Return [X, Y] of the center of cell containing provided text 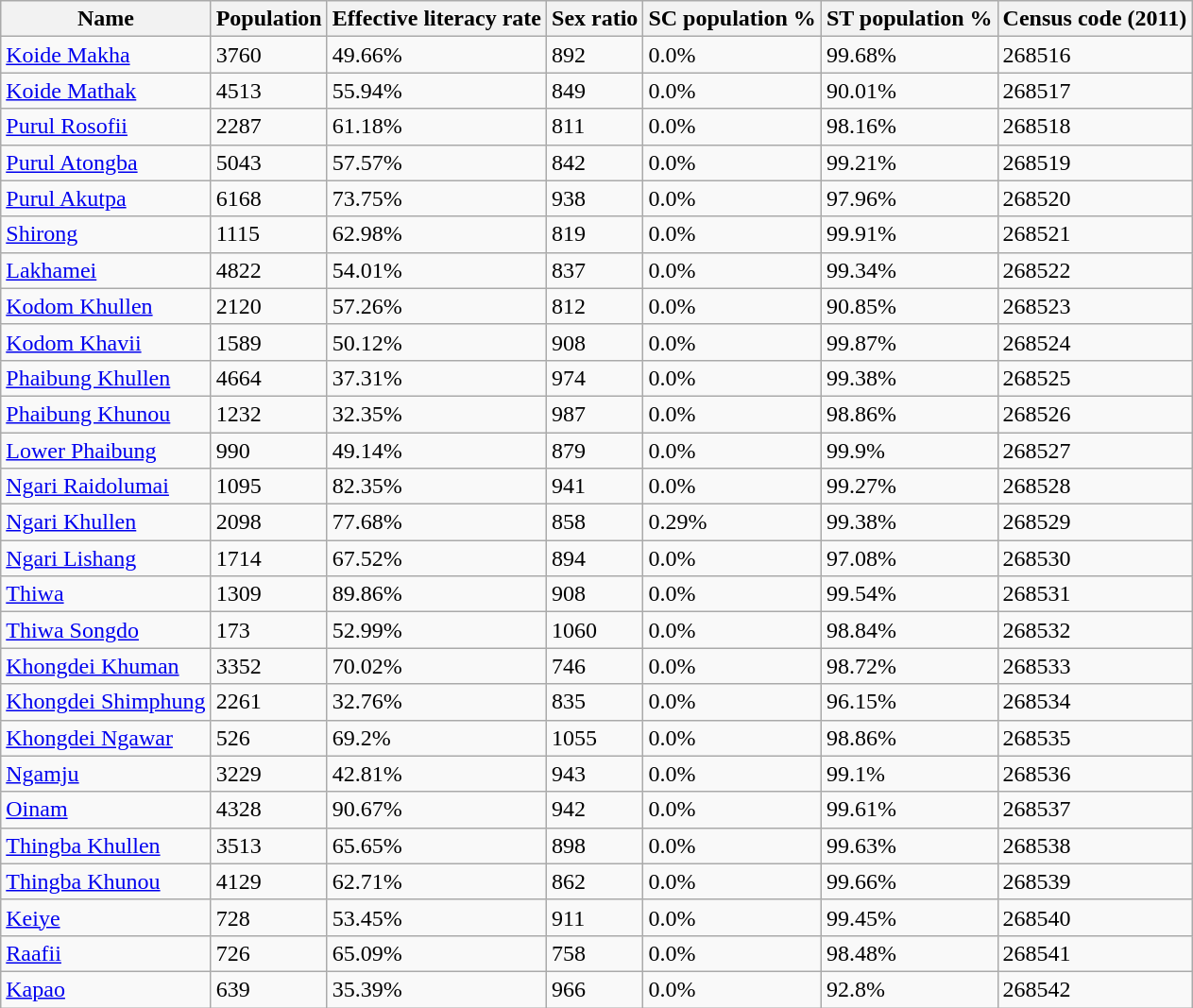
879 [595, 451]
Khongdei Khuman [106, 666]
268534 [1095, 702]
Shirong [106, 234]
2287 [268, 127]
99.87% [909, 342]
99.91% [909, 234]
Thiwa [106, 594]
65.09% [436, 953]
92.8% [909, 989]
90.85% [909, 306]
89.86% [436, 594]
54.01% [436, 270]
SC population % [732, 19]
943 [595, 774]
32.76% [436, 702]
52.99% [436, 630]
Purul Atongba [106, 162]
Thingba Khunou [106, 881]
Purul Rosofii [106, 127]
98.72% [909, 666]
Lakhamei [106, 270]
3352 [268, 666]
55.94% [436, 91]
Kodom Khavii [106, 342]
4513 [268, 91]
268523 [1095, 306]
97.96% [909, 198]
99.66% [909, 881]
Effective literacy rate [436, 19]
70.02% [436, 666]
Keiye [106, 917]
898 [595, 846]
99.45% [909, 917]
5043 [268, 162]
268536 [1095, 774]
77.68% [436, 522]
73.75% [436, 198]
2120 [268, 306]
3760 [268, 55]
894 [595, 558]
32.35% [436, 414]
268533 [1095, 666]
Kodom Khullen [106, 306]
812 [595, 306]
173 [268, 630]
268525 [1095, 378]
268530 [1095, 558]
858 [595, 522]
728 [268, 917]
99.9% [909, 451]
268516 [1095, 55]
99.61% [909, 810]
Phaibung Khullen [106, 378]
4664 [268, 378]
835 [595, 702]
Name [106, 19]
Khongdei Shimphung [106, 702]
61.18% [436, 127]
Lower Phaibung [106, 451]
50.12% [436, 342]
268532 [1095, 630]
526 [268, 738]
49.14% [436, 451]
Ngari Lishang [106, 558]
268519 [1095, 162]
2098 [268, 522]
268542 [1095, 989]
Raafii [106, 953]
Census code (2011) [1095, 19]
268526 [1095, 414]
98.16% [909, 127]
62.98% [436, 234]
268537 [1095, 810]
268538 [1095, 846]
62.71% [436, 881]
90.01% [909, 91]
1589 [268, 342]
Kapao [106, 989]
837 [595, 270]
96.15% [909, 702]
966 [595, 989]
1309 [268, 594]
Koide Makha [106, 55]
1095 [268, 487]
3229 [268, 774]
268522 [1095, 270]
268528 [1095, 487]
942 [595, 810]
990 [268, 451]
97.08% [909, 558]
Ngamju [106, 774]
Ngari Khullen [106, 522]
42.81% [436, 774]
Oinam [106, 810]
811 [595, 127]
268531 [1095, 594]
1714 [268, 558]
268535 [1095, 738]
ST population % [909, 19]
Koide Mathak [106, 91]
842 [595, 162]
99.54% [909, 594]
82.35% [436, 487]
57.57% [436, 162]
69.2% [436, 738]
268521 [1095, 234]
974 [595, 378]
819 [595, 234]
53.45% [436, 917]
1060 [595, 630]
49.66% [436, 55]
987 [595, 414]
99.68% [909, 55]
99.34% [909, 270]
268517 [1095, 91]
67.52% [436, 558]
99.63% [909, 846]
758 [595, 953]
2261 [268, 702]
Ngari Raidolumai [106, 487]
65.65% [436, 846]
268539 [1095, 881]
Phaibung Khunou [106, 414]
4129 [268, 881]
90.67% [436, 810]
1055 [595, 738]
Khongdei Ngawar [106, 738]
Population [268, 19]
99.21% [909, 162]
57.26% [436, 306]
746 [595, 666]
37.31% [436, 378]
99.27% [909, 487]
1115 [268, 234]
862 [595, 881]
639 [268, 989]
Sex ratio [595, 19]
Purul Akutpa [106, 198]
268520 [1095, 198]
268518 [1095, 127]
911 [595, 917]
941 [595, 487]
98.48% [909, 953]
98.84% [909, 630]
268529 [1095, 522]
726 [268, 953]
4822 [268, 270]
4328 [268, 810]
99.1% [909, 774]
3513 [268, 846]
268540 [1095, 917]
Thingba Khullen [106, 846]
6168 [268, 198]
Thiwa Songdo [106, 630]
849 [595, 91]
268527 [1095, 451]
1232 [268, 414]
268524 [1095, 342]
35.39% [436, 989]
0.29% [732, 522]
892 [595, 55]
268541 [1095, 953]
938 [595, 198]
